Output the (x, y) coordinate of the center of the cell containing the given text.  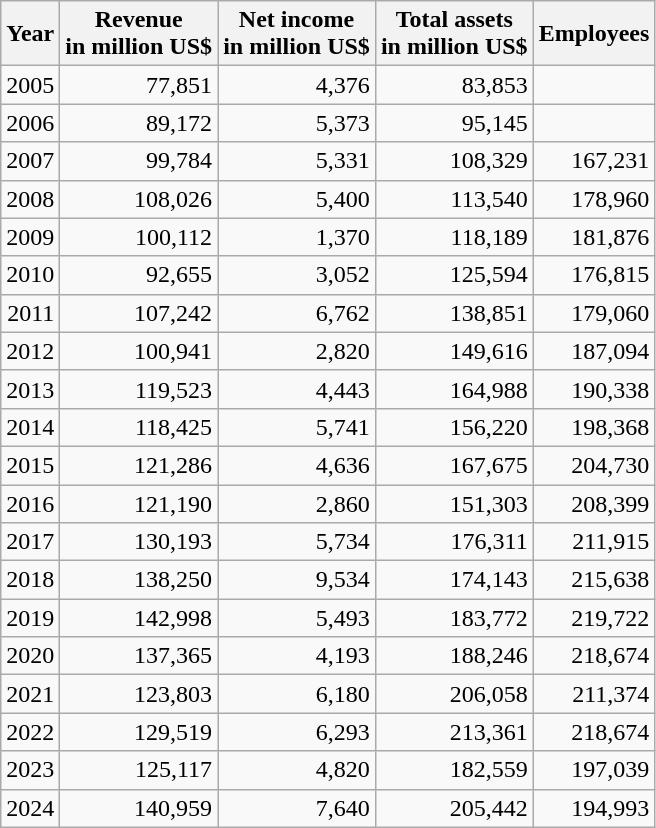
5,400 (297, 199)
219,722 (594, 618)
2006 (30, 123)
77,851 (139, 85)
151,303 (454, 503)
Year (30, 34)
2022 (30, 732)
2019 (30, 618)
3,052 (297, 275)
2018 (30, 580)
6,293 (297, 732)
100,941 (139, 351)
95,145 (454, 123)
188,246 (454, 656)
2014 (30, 427)
2024 (30, 808)
121,190 (139, 503)
4,376 (297, 85)
99,784 (139, 161)
213,361 (454, 732)
125,594 (454, 275)
129,519 (139, 732)
1,370 (297, 237)
204,730 (594, 465)
2,820 (297, 351)
113,540 (454, 199)
7,640 (297, 808)
92,655 (139, 275)
2012 (30, 351)
176,311 (454, 542)
4,193 (297, 656)
140,959 (139, 808)
167,675 (454, 465)
118,189 (454, 237)
5,331 (297, 161)
2021 (30, 694)
183,772 (454, 618)
149,616 (454, 351)
137,365 (139, 656)
108,329 (454, 161)
Employees (594, 34)
2007 (30, 161)
2016 (30, 503)
4,636 (297, 465)
138,851 (454, 313)
187,094 (594, 351)
5,741 (297, 427)
2017 (30, 542)
107,242 (139, 313)
178,960 (594, 199)
174,143 (454, 580)
5,373 (297, 123)
6,180 (297, 694)
2,860 (297, 503)
182,559 (454, 770)
215,638 (594, 580)
130,193 (139, 542)
119,523 (139, 389)
100,112 (139, 237)
190,338 (594, 389)
2015 (30, 465)
197,039 (594, 770)
2010 (30, 275)
125,117 (139, 770)
211,374 (594, 694)
167,231 (594, 161)
Net incomein million US$ (297, 34)
206,058 (454, 694)
5,493 (297, 618)
89,172 (139, 123)
208,399 (594, 503)
123,803 (139, 694)
2020 (30, 656)
6,762 (297, 313)
83,853 (454, 85)
Revenuein million US$ (139, 34)
9,534 (297, 580)
211,915 (594, 542)
118,425 (139, 427)
121,286 (139, 465)
179,060 (594, 313)
5,734 (297, 542)
138,250 (139, 580)
2013 (30, 389)
142,998 (139, 618)
4,443 (297, 389)
4,820 (297, 770)
2005 (30, 85)
2009 (30, 237)
205,442 (454, 808)
108,026 (139, 199)
181,876 (594, 237)
194,993 (594, 808)
164,988 (454, 389)
2023 (30, 770)
Total assetsin million US$ (454, 34)
2011 (30, 313)
156,220 (454, 427)
2008 (30, 199)
176,815 (594, 275)
198,368 (594, 427)
